Capture the cell that displays the provided text and extract its (X, Y) central coordinate. 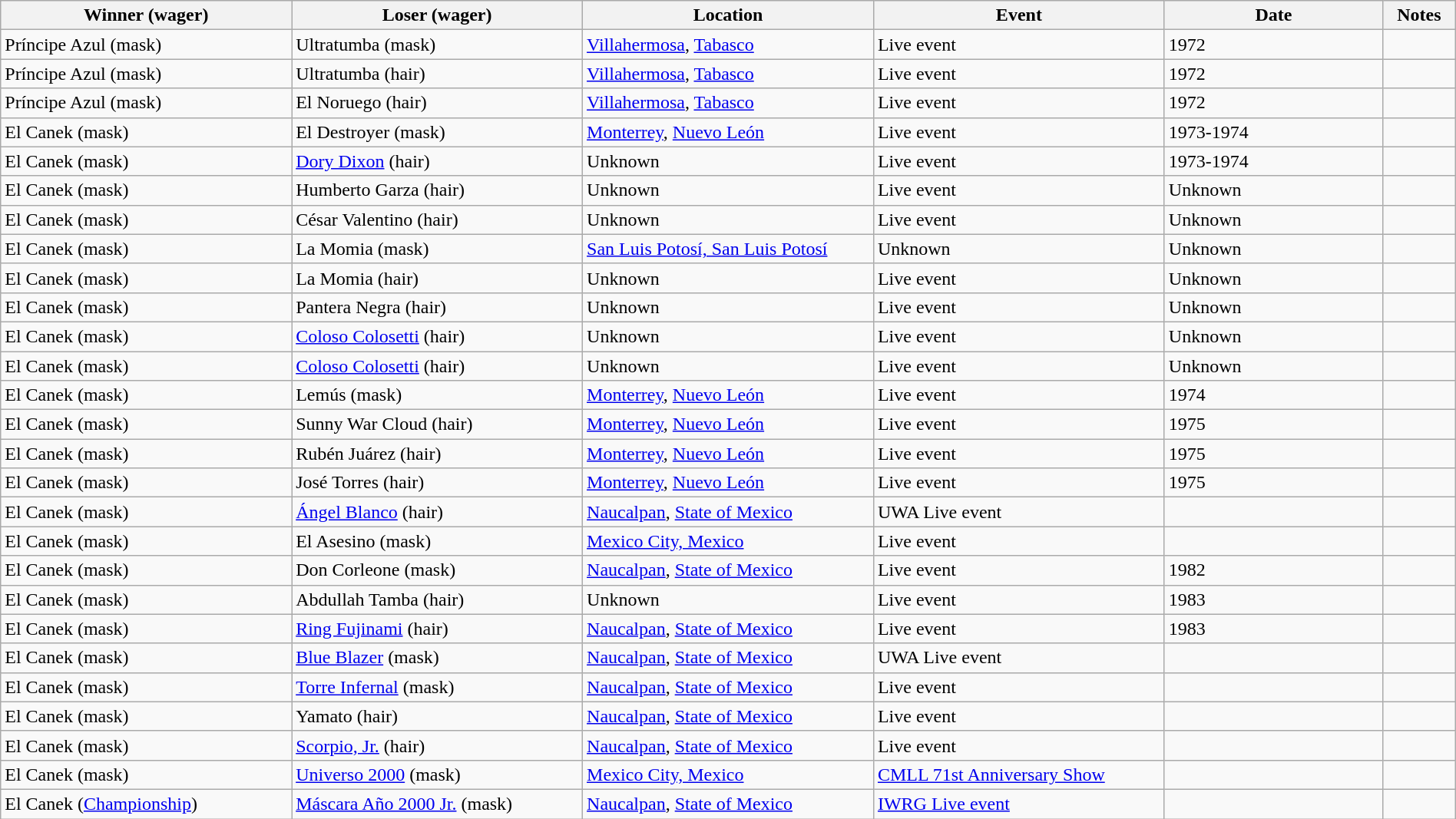
Yamato (hair) (438, 716)
César Valentino (hair) (438, 220)
Ángel Blanco (hair) (438, 512)
Event (1018, 15)
El Asesino (mask) (438, 541)
Loser (wager) (438, 15)
Don Corleone (mask) (438, 570)
Humberto Garza (hair) (438, 190)
Dory Dixon (hair) (438, 161)
Máscara Año 2000 Jr. (mask) (438, 804)
Torre Infernal (mask) (438, 687)
Winner (wager) (146, 15)
Lemús (mask) (438, 395)
San Luis Potosí, San Luis Potosí (728, 249)
Ring Fujinami (hair) (438, 629)
Abdullah Tamba (hair) (438, 599)
1982 (1273, 570)
El Canek (Championship) (146, 804)
El Noruego (hair) (438, 103)
José Torres (hair) (438, 483)
Rubén Juárez (hair) (438, 454)
La Momia (hair) (438, 278)
Blue Blazer (mask) (438, 658)
Date (1273, 15)
Ultratumba (hair) (438, 74)
Scorpio, Jr. (hair) (438, 745)
Universo 2000 (mask) (438, 774)
Ultratumba (mask) (438, 45)
CMLL 71st Anniversary Show (1018, 774)
Location (728, 15)
IWRG Live event (1018, 804)
Sunny War Cloud (hair) (438, 424)
1974 (1273, 395)
Notes (1419, 15)
Pantera Negra (hair) (438, 307)
El Destroyer (mask) (438, 132)
La Momia (mask) (438, 249)
